Scan for the cell matching the given text and deliver its [X, Y] coordinate at center. 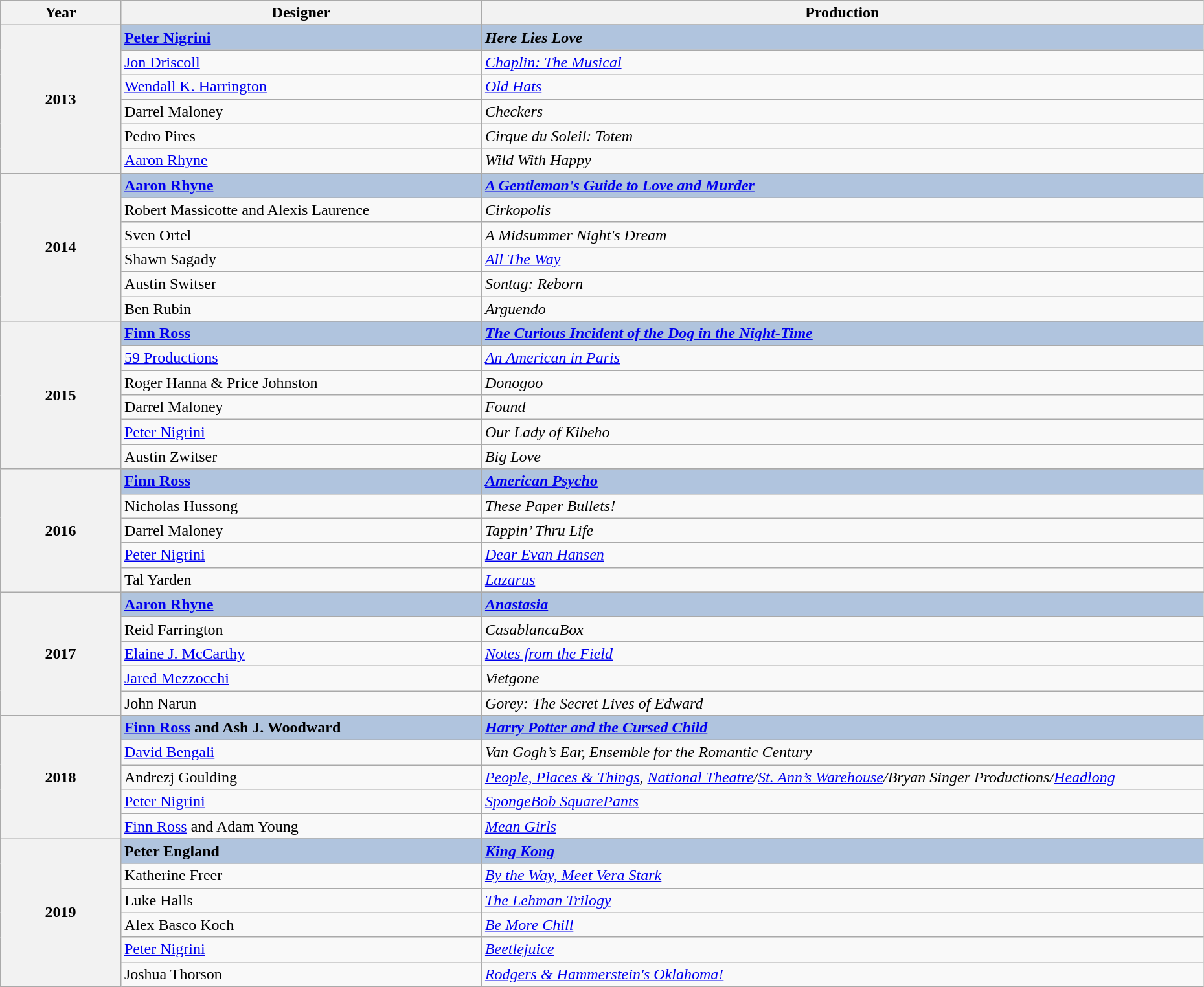
Katherine Freer [301, 876]
Nicholas Hussong [301, 506]
Be More Chill [842, 925]
All The Way [842, 259]
Found [842, 407]
American Psycho [842, 481]
2017 [61, 653]
Cirque du Soleil: Totem [842, 136]
Van Gogh’s Ear, Ensemble for the Romantic Century [842, 753]
Rodgers & Hammerstein's Oklahoma! [842, 974]
2016 [61, 530]
Chaplin: The Musical [842, 62]
Gorey: The Secret Lives of Edward [842, 703]
Old Hats [842, 87]
Checkers [842, 111]
An American in Paris [842, 358]
People, Places & Things, National Theatre/St. Ann’s Warehouse/Bryan Singer Productions/Headlong [842, 777]
2018 [61, 777]
Tappin’ Thru Life [842, 530]
Harry Potter and the Cursed Child [842, 728]
Reid Farrington [301, 629]
Designer [301, 13]
Our Lady of Kibeho [842, 432]
Finn Ross and Adam Young [301, 826]
Roger Hanna & Price Johnston [301, 383]
David Bengali [301, 753]
Luke Halls [301, 900]
Vietgone [842, 678]
Elaine J. McCarthy [301, 653]
Sontag: Reborn [842, 284]
Wendall K. Harrington [301, 87]
Cirkopolis [842, 210]
2014 [61, 247]
Notes from the Field [842, 653]
Year [61, 13]
By the Way, Meet Vera Stark [842, 876]
Austin Zwitser [301, 457]
Pedro Pires [301, 136]
2013 [61, 99]
Jared Mezzocchi [301, 678]
SpongeBob SquarePants [842, 802]
Arguendo [842, 309]
Andrezj Goulding [301, 777]
Joshua Thorson [301, 974]
Peter England [301, 851]
Finn Ross and Ash J. Woodward [301, 728]
John Narun [301, 703]
Austin Switser [301, 284]
These Paper Bullets! [842, 506]
Donogoo [842, 383]
Dear Evan Hansen [842, 555]
Here Lies Love [842, 38]
Production [842, 13]
2015 [61, 395]
The Curious Incident of the Dog in the Night-Time [842, 334]
2019 [61, 913]
Jon Driscoll [301, 62]
Beetlejuice [842, 949]
The Lehman Trilogy [842, 900]
Shawn Sagady [301, 259]
Robert Massicotte and Alexis Laurence [301, 210]
Big Love [842, 457]
CasablancaBox [842, 629]
Lazarus [842, 580]
59 Productions [301, 358]
Mean Girls [842, 826]
Ben Rubin [301, 309]
Anastasia [842, 604]
Sven Ortel [301, 234]
Alex Basco Koch [301, 925]
King Kong [842, 851]
Tal Yarden [301, 580]
A Gentleman's Guide to Love and Murder [842, 185]
A Midsummer Night's Dream [842, 234]
Wild With Happy [842, 161]
